Capture the cell that displays the provided text and extract its (X, Y) central coordinate. 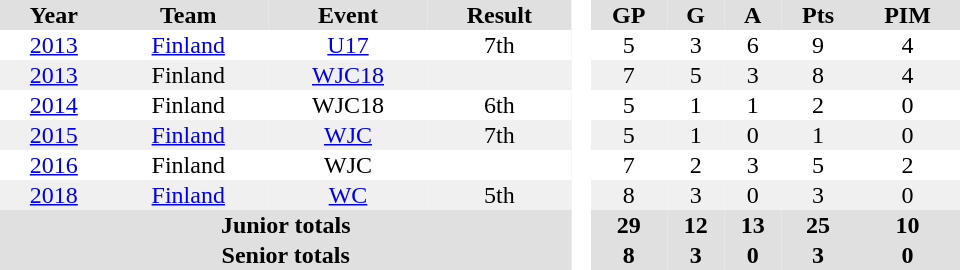
Result (499, 15)
12 (696, 225)
Senior totals (286, 255)
Event (348, 15)
Pts (818, 15)
5th (499, 195)
10 (908, 225)
U17 (348, 45)
G (696, 15)
Team (188, 15)
9 (818, 45)
PIM (908, 15)
Junior totals (286, 225)
2014 (54, 105)
6 (752, 45)
25 (818, 225)
Year (54, 15)
2018 (54, 195)
2016 (54, 165)
GP (628, 15)
2015 (54, 135)
29 (628, 225)
WC (348, 195)
A (752, 15)
13 (752, 225)
6th (499, 105)
